Find where the given text appears and provide that cell's center as (x, y) coordinate. 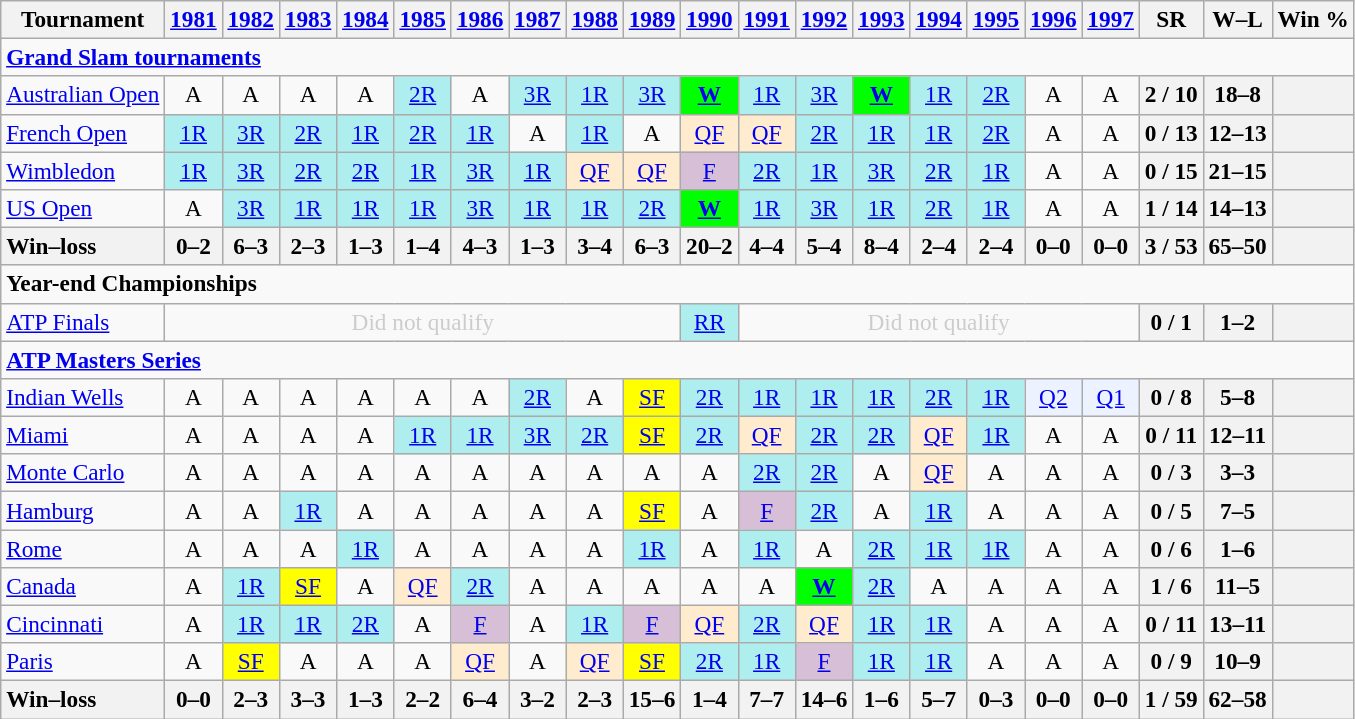
US Open (83, 208)
3–2 (538, 699)
1986 (480, 19)
Tournament (83, 19)
1987 (538, 19)
3–4 (594, 246)
10–9 (1238, 662)
Q1 (1110, 397)
1–2 (1238, 322)
15–6 (652, 699)
1995 (996, 19)
1994 (938, 19)
2–2 (422, 699)
0 / 15 (1171, 170)
13–11 (1238, 624)
Indian Wells (83, 397)
1 / 59 (1171, 699)
12–11 (1238, 435)
1990 (710, 19)
5–8 (1238, 397)
18–8 (1238, 95)
Paris (83, 662)
Grand Slam tournaments (678, 57)
4–4 (766, 246)
5–7 (938, 699)
65–50 (1238, 246)
1985 (422, 19)
Australian Open (83, 95)
0 / 9 (1171, 662)
French Open (83, 133)
0 / 3 (1171, 473)
1996 (1054, 19)
Canada (83, 586)
1993 (882, 19)
1 / 14 (1171, 208)
1984 (366, 19)
1981 (194, 19)
4–3 (480, 246)
7–7 (766, 699)
1992 (824, 19)
14–6 (824, 699)
Q2 (1054, 397)
2 / 10 (1171, 95)
3 / 53 (1171, 246)
0 / 6 (1171, 548)
W–L (1238, 19)
1991 (766, 19)
1982 (250, 19)
1983 (308, 19)
Monte Carlo (83, 473)
0–2 (194, 246)
Hamburg (83, 510)
8–4 (882, 246)
5–4 (824, 246)
1989 (652, 19)
Win % (1313, 19)
0 / 13 (1171, 133)
ATP Finals (83, 322)
11–5 (1238, 586)
0–3 (996, 699)
6–4 (480, 699)
0 / 8 (1171, 397)
0 / 1 (1171, 322)
20–2 (710, 246)
Rome (83, 548)
0 / 5 (1171, 510)
Miami (83, 435)
1 / 6 (1171, 586)
62–58 (1238, 699)
Cincinnati (83, 624)
1988 (594, 19)
SR (1171, 19)
ATP Masters Series (678, 359)
Wimbledon (83, 170)
RR (710, 322)
12–13 (1238, 133)
7–5 (1238, 510)
21–15 (1238, 170)
14–13 (1238, 208)
1997 (1110, 19)
Year-end Championships (678, 284)
